Pinpoint the cell where the given text exists, returning its (x, y) midpoint coordinate. 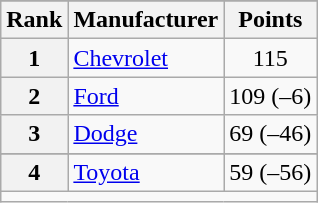
Toyota (146, 172)
Ford (146, 96)
Rank (34, 20)
Chevrolet (146, 58)
115 (270, 58)
109 (–6) (270, 96)
59 (–56) (270, 172)
Dodge (146, 134)
1 (34, 58)
4 (34, 172)
Points (270, 20)
69 (–46) (270, 134)
Manufacturer (146, 20)
2 (34, 96)
3 (34, 134)
